Detect which cell encompasses the target text, then output its [x, y] center coordinate. 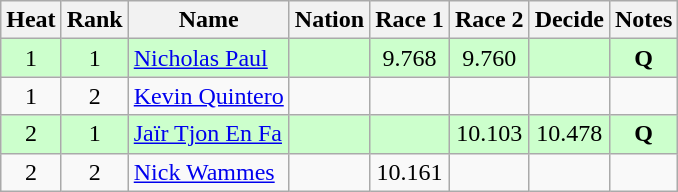
Race 1 [410, 20]
Notes [643, 20]
10.161 [410, 172]
10.103 [489, 134]
Kevin Quintero [208, 96]
Jaïr Tjon En Fa [208, 134]
9.760 [489, 58]
Name [208, 20]
Race 2 [489, 20]
Decide [569, 20]
Heat [31, 20]
10.478 [569, 134]
9.768 [410, 58]
Nick Wammes [208, 172]
Nation [329, 20]
Rank [94, 20]
Nicholas Paul [208, 58]
